Locate the cell with the specified text and output its [x, y] center coordinate. 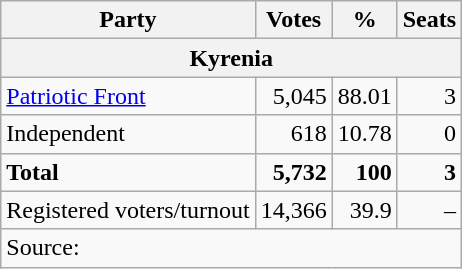
Kyrenia [232, 58]
Votes [294, 20]
Seats [429, 20]
Independent [128, 134]
% [364, 20]
Patriotic Front [128, 96]
0 [429, 134]
39.9 [364, 210]
Total [128, 172]
5,732 [294, 172]
Source: [232, 248]
14,366 [294, 210]
100 [364, 172]
10.78 [364, 134]
– [429, 210]
5,045 [294, 96]
618 [294, 134]
Registered voters/turnout [128, 210]
88.01 [364, 96]
Party [128, 20]
